Output the [x, y] coordinate of the center of the cell containing the given text.  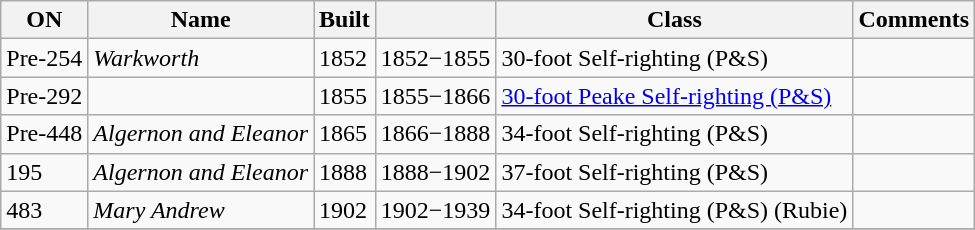
1865 [345, 134]
ON [44, 20]
Pre-448 [44, 134]
Pre-292 [44, 96]
Pre-254 [44, 58]
Name [201, 20]
Built [345, 20]
1852 [345, 58]
1902 [345, 210]
30-foot Peake Self-righting (P&S) [674, 96]
30-foot Self-righting (P&S) [674, 58]
1888−1902 [436, 172]
1855 [345, 96]
Comments [914, 20]
Mary Andrew [201, 210]
1855−1866 [436, 96]
483 [44, 210]
1902−1939 [436, 210]
34-foot Self-righting (P&S) [674, 134]
Warkworth [201, 58]
1866−1888 [436, 134]
37-foot Self-righting (P&S) [674, 172]
1888 [345, 172]
Class [674, 20]
1852−1855 [436, 58]
34-foot Self-righting (P&S) (Rubie) [674, 210]
195 [44, 172]
